From the cell containing the given text, extract its center point as (X, Y) coordinate. 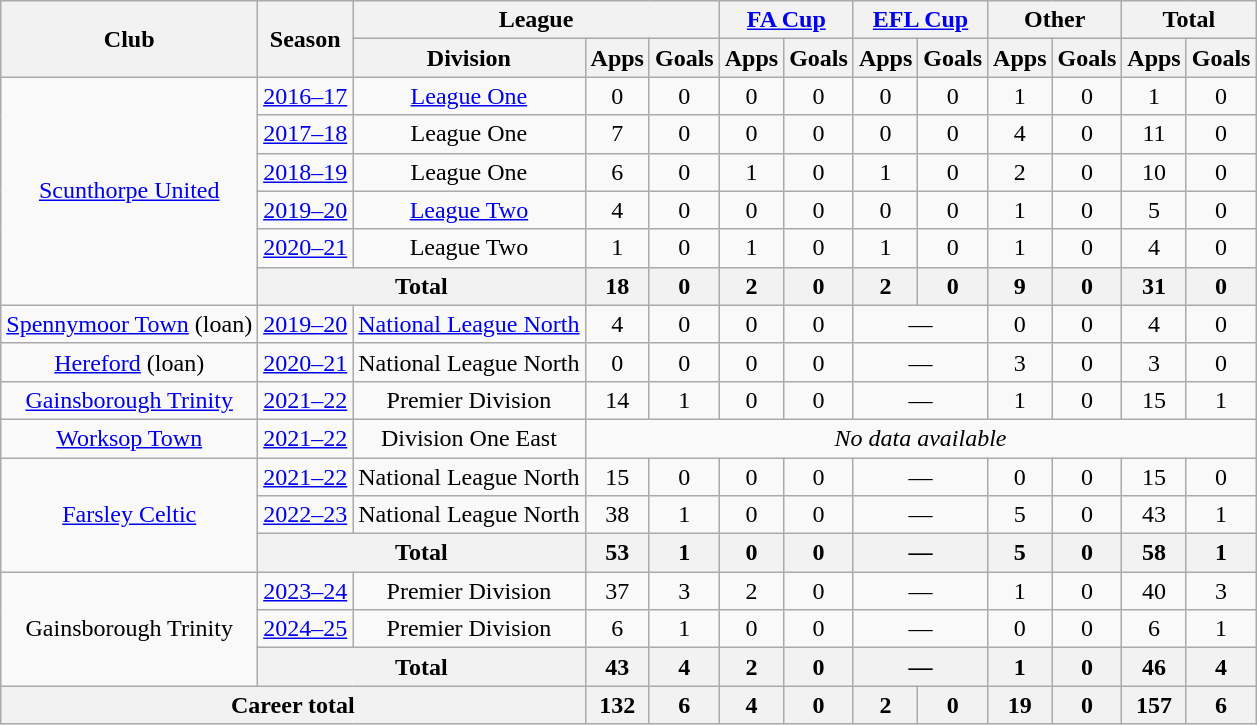
132 (617, 705)
Career total (293, 705)
14 (617, 400)
40 (1154, 591)
Spennymoor Town (loan) (130, 324)
FA Cup (786, 20)
2017–18 (306, 134)
38 (617, 515)
2022–23 (306, 515)
10 (1154, 172)
EFL Cup (920, 20)
Club (130, 39)
Hereford (loan) (130, 362)
League (536, 20)
9 (1020, 286)
46 (1154, 667)
37 (617, 591)
Other (1055, 20)
Worksop Town (130, 438)
Farsley Celtic (130, 515)
No data available (920, 438)
18 (617, 286)
2018–19 (306, 172)
Division One East (469, 438)
11 (1154, 134)
2024–25 (306, 629)
53 (617, 553)
Division (469, 58)
19 (1020, 705)
7 (617, 134)
31 (1154, 286)
2023–24 (306, 591)
58 (1154, 553)
2016–17 (306, 96)
157 (1154, 705)
Scunthorpe United (130, 191)
Season (306, 39)
